Detect which cell encompasses the target text, then output its [x, y] center coordinate. 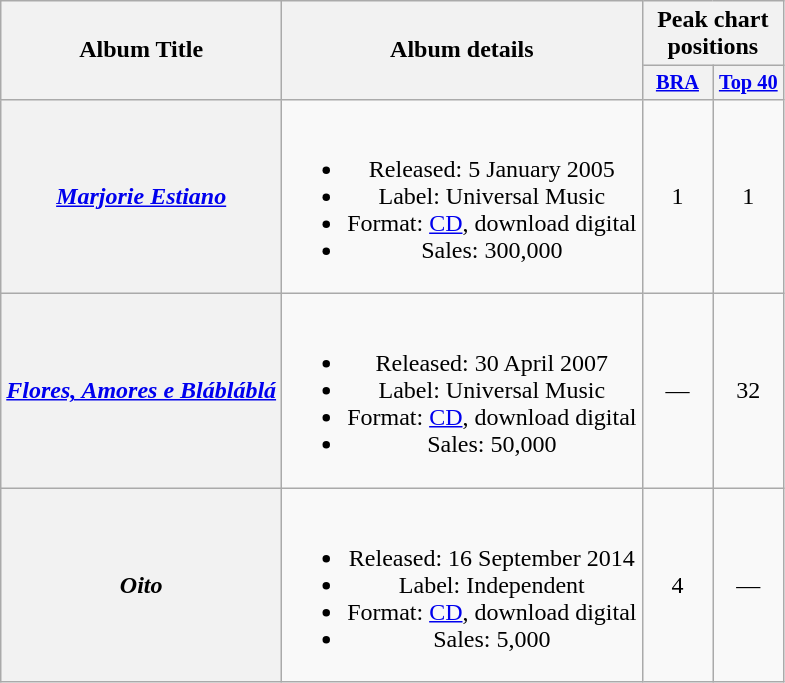
Released: 16 September 2014Label: IndependentFormat: CD, download digitalSales: 5,000 [462, 585]
Released: 30 April 2007Label: Universal MusicFormat: CD, download digitalSales: 50,000 [462, 391]
Top 40 [748, 83]
Album details [462, 50]
4 [678, 585]
Marjorie Estiano [142, 196]
Album Title [142, 50]
Peak chart positions [713, 34]
32 [748, 391]
Flores, Amores e Blábláblá [142, 391]
Oito [142, 585]
Released: 5 January 2005Label: Universal MusicFormat: CD, download digitalSales: 300,000 [462, 196]
BRA [678, 83]
